For the text-containing cell, return its midpoint in (x, y) coordinate format. 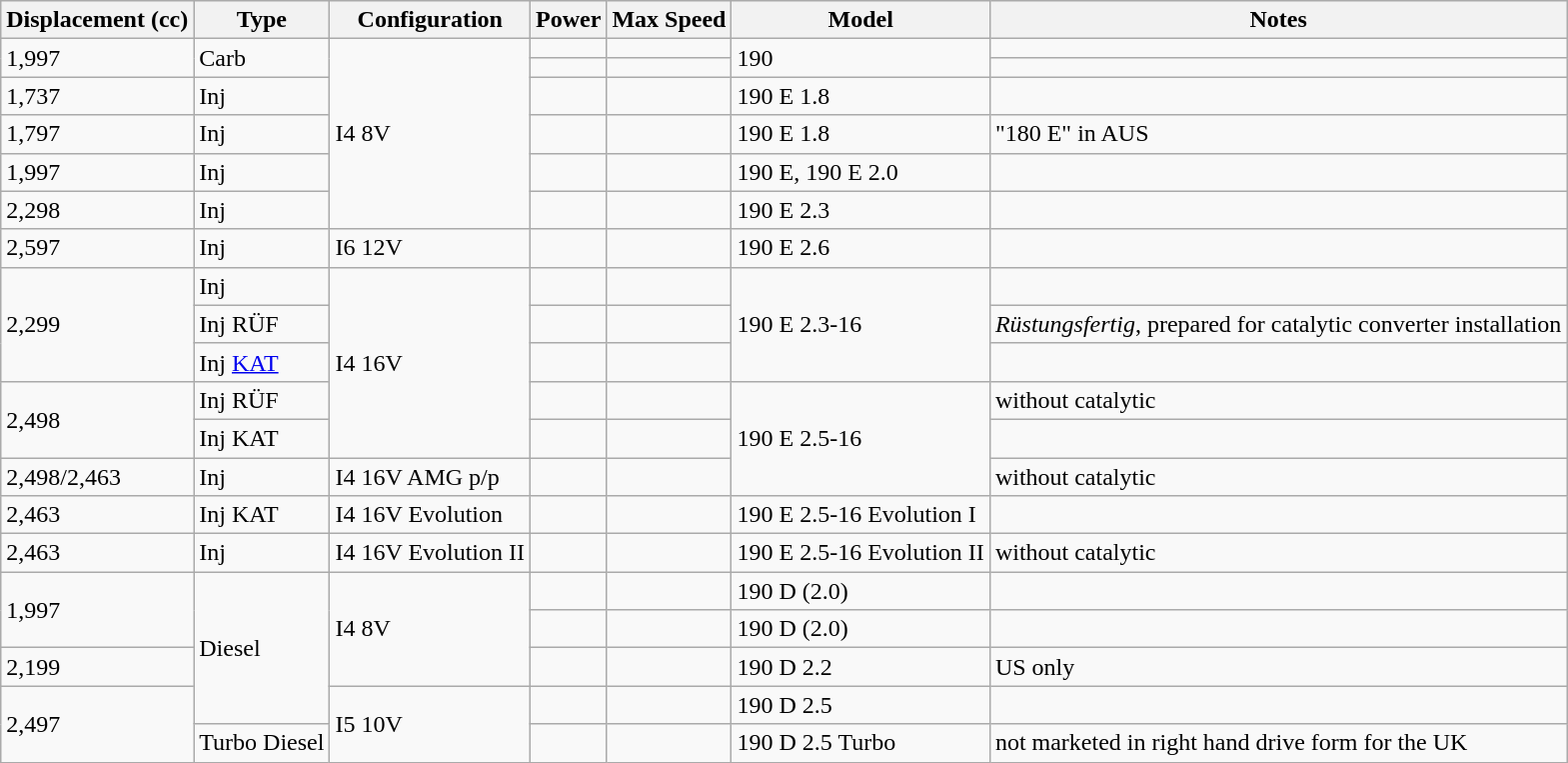
I4 16V AMG p/p (430, 477)
"180 E" in AUS (1278, 134)
190 E, 190 E 2.0 (860, 172)
1,797 (98, 134)
I5 10V (430, 724)
Power (569, 20)
I4 16V Evolution II (430, 553)
Notes (1278, 20)
Type (262, 20)
190 E 2.5-16 Evolution II (860, 553)
Diesel (262, 648)
2,299 (98, 324)
2,497 (98, 724)
2,597 (98, 248)
US only (1278, 667)
190 E 2.6 (860, 248)
2,498 (98, 419)
Configuration (430, 20)
Carb (262, 58)
190 D 2.2 (860, 667)
Displacement (cc) (98, 20)
1,737 (98, 96)
not marketed in right hand drive form for the UK (1278, 743)
I6 12V (430, 248)
190 E 2.5-16 (860, 438)
190 E 2.3-16 (860, 324)
190 E 2.3 (860, 210)
2,199 (98, 667)
Rüstungsfertig, prepared for catalytic converter installation (1278, 324)
190 D 2.5 Turbo (860, 743)
I4 16V Evolution (430, 515)
Max Speed (670, 20)
190 (860, 58)
Turbo Diesel (262, 743)
Model (860, 20)
2,298 (98, 210)
190 D 2.5 (860, 705)
2,498/2,463 (98, 477)
I4 16V (430, 362)
190 E 2.5-16 Evolution I (860, 515)
